Identify which cell holds the provided text, then report its [X, Y] central coordinate. 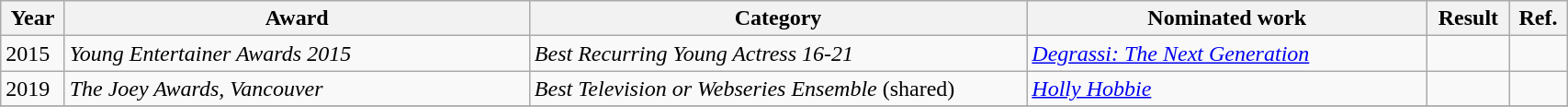
Young Entertainer Awards 2015 [297, 53]
Ref. [1538, 18]
Degrassi: The Next Generation [1227, 53]
2015 [33, 53]
Result [1469, 18]
Award [297, 18]
Best Television or Webseries Ensemble (shared) [777, 89]
Best Recurring Young Actress 16-21 [777, 53]
Category [777, 18]
2019 [33, 89]
Year [33, 18]
The Joey Awards, Vancouver [297, 89]
Holly Hobbie [1227, 89]
Nominated work [1227, 18]
